Output the (X, Y) coordinate of the center of the cell containing the given text.  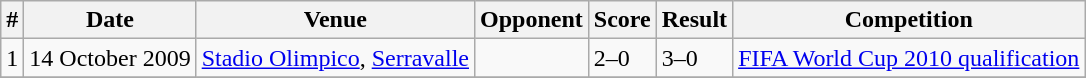
Competition (909, 20)
Date (110, 20)
Opponent (532, 20)
Score (622, 20)
Stadio Olimpico, Serravalle (335, 58)
Venue (335, 20)
2–0 (622, 58)
# (12, 20)
1 (12, 58)
3–0 (694, 58)
FIFA World Cup 2010 qualification (909, 58)
Result (694, 20)
14 October 2009 (110, 58)
